Capture the cell that displays the provided text and extract its (X, Y) central coordinate. 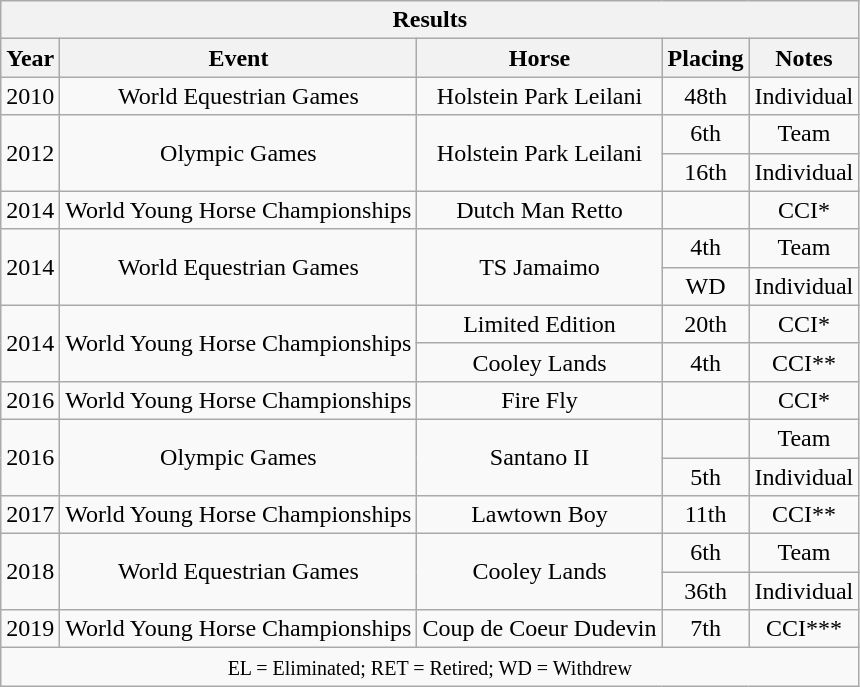
CCI*** (804, 629)
Placing (706, 58)
Santano II (540, 457)
11th (706, 515)
2010 (30, 96)
Coup de Coeur Dudevin (540, 629)
WD (706, 286)
TS Jamaimo (540, 267)
2018 (30, 572)
Fire Fly (540, 400)
Event (238, 58)
36th (706, 591)
5th (706, 477)
2012 (30, 153)
Horse (540, 58)
16th (706, 172)
Results (430, 20)
48th (706, 96)
20th (706, 324)
2019 (30, 629)
EL = Eliminated; RET = Retired; WD = Withdrew (430, 667)
Lawtown Boy (540, 515)
Limited Edition (540, 324)
2017 (30, 515)
Notes (804, 58)
Year (30, 58)
Dutch Man Retto (540, 210)
7th (706, 629)
